Identify which cell holds the provided text, then report its [x, y] central coordinate. 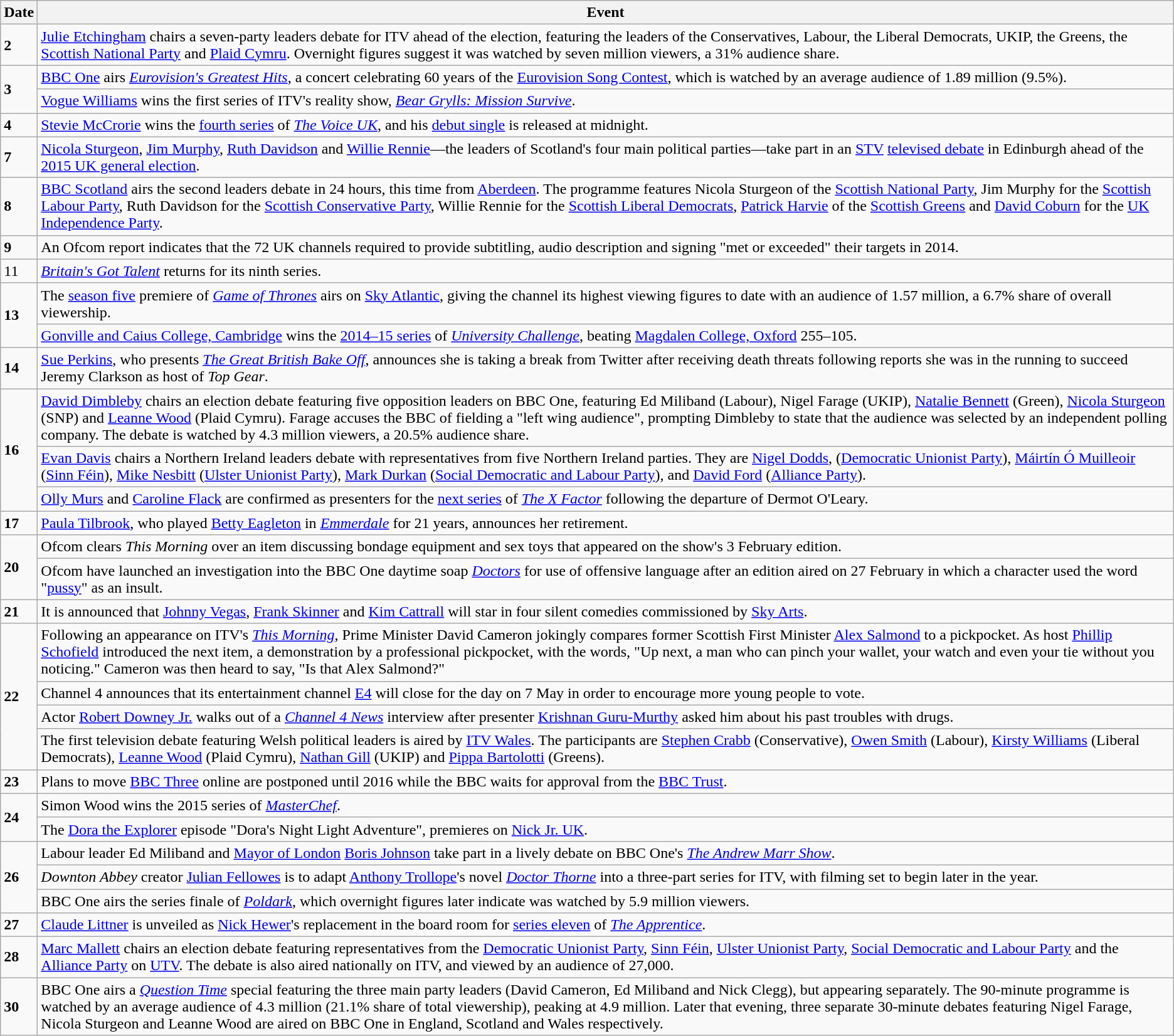
28 [19, 957]
Paula Tilbrook, who played Betty Eagleton in Emmerdale for 21 years, announces her retirement. [606, 523]
20 [19, 567]
Date [19, 13]
4 [19, 125]
Gonville and Caius College, Cambridge wins the 2014–15 series of University Challenge, beating Magdalen College, Oxford 255–105. [606, 336]
Stevie McCrorie wins the fourth series of The Voice UK, and his debut single is released at midnight. [606, 125]
Olly Murs and Caroline Flack are confirmed as presenters for the next series of The X Factor following the departure of Dermot O'Leary. [606, 499]
The Dora the Explorer episode "Dora's Night Light Adventure", premieres on Nick Jr. UK. [606, 829]
27 [19, 925]
8 [19, 206]
Event [606, 13]
Labour leader Ed Miliband and Mayor of London Boris Johnson take part in a lively debate on BBC One's The Andrew Marr Show. [606, 853]
It is announced that Johnny Vegas, Frank Skinner and Kim Cattrall will star in four silent comedies commissioned by Sky Arts. [606, 611]
Britain's Got Talent returns for its ninth series. [606, 271]
Simon Wood wins the 2015 series of MasterChef. [606, 805]
30 [19, 1007]
17 [19, 523]
Claude Littner is unveiled as Nick Hewer's replacement in the board room for series eleven of The Apprentice. [606, 925]
Channel 4 announces that its entertainment channel E4 will close for the day on 7 May in order to encourage more young people to vote. [606, 693]
Plans to move BBC Three online are postponed until 2016 while the BBC waits for approval from the BBC Trust. [606, 781]
16 [19, 450]
22 [19, 696]
Actor Robert Downey Jr. walks out of a Channel 4 News interview after presenter Krishnan Guru-Murthy asked him about his past troubles with drugs. [606, 717]
7 [19, 157]
26 [19, 877]
24 [19, 817]
14 [19, 367]
2 [19, 45]
23 [19, 781]
BBC One airs the series finale of Poldark, which overnight figures later indicate was watched by 5.9 million viewers. [606, 901]
11 [19, 271]
3 [19, 89]
Vogue Williams wins the first series of ITV's reality show, Bear Grylls: Mission Survive. [606, 101]
Ofcom clears This Morning over an item discussing bondage equipment and sex toys that appeared on the show's 3 February edition. [606, 547]
21 [19, 611]
9 [19, 247]
13 [19, 315]
